Scan for the cell matching the given text and deliver its (X, Y) coordinate at center. 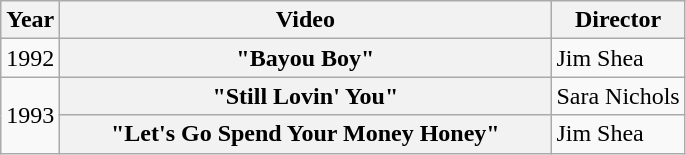
"Bayou Boy" (306, 58)
1993 (30, 115)
"Still Lovin' You" (306, 96)
Year (30, 20)
Video (306, 20)
Director (618, 20)
"Let's Go Spend Your Money Honey" (306, 134)
1992 (30, 58)
Sara Nichols (618, 96)
